Provide the [x, y] coordinate of the cell's center where the given text is located.  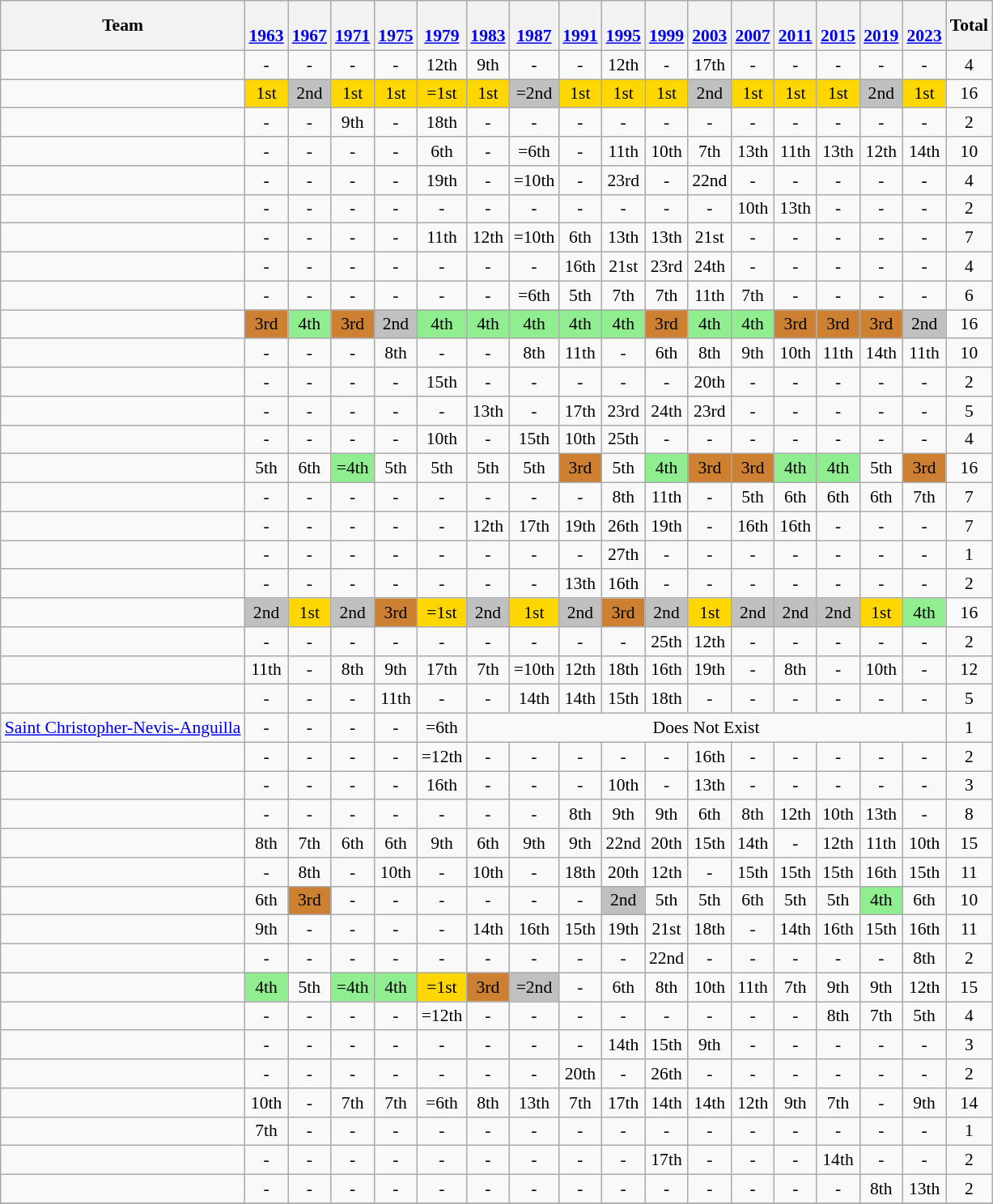
1987 [534, 26]
2007 [753, 26]
6 [970, 295]
1967 [309, 26]
2023 [924, 26]
12 [970, 670]
Team [123, 26]
1975 [395, 26]
27th [623, 555]
1979 [442, 26]
1991 [579, 26]
2011 [796, 26]
1963 [265, 26]
2015 [838, 26]
2003 [709, 26]
1995 [623, 26]
1983 [487, 26]
Total [970, 26]
1999 [667, 26]
1971 [353, 26]
Saint Christopher-Nevis-Anguilla [123, 728]
8 [970, 815]
14 [970, 1103]
Does Not Exist [706, 728]
2019 [881, 26]
